Extract the (x, y) coordinate from the center of the cell holding the provided text.  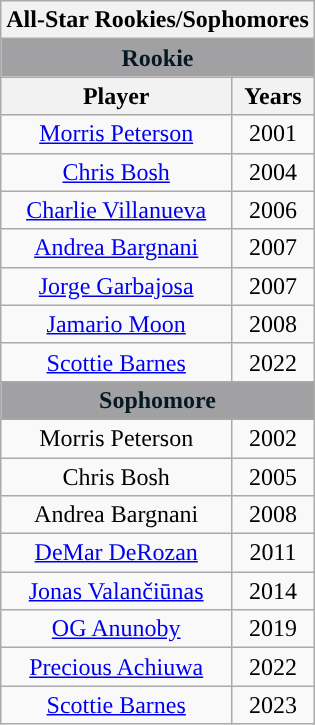
2004 (274, 172)
2023 (274, 705)
Jamario Moon (116, 324)
2006 (274, 210)
2005 (274, 477)
DeMar DeRozan (116, 553)
Jonas Valančiūnas (116, 591)
Precious Achiuwa (116, 667)
Charlie Villanueva (116, 210)
Player (116, 96)
Rookie (158, 58)
2014 (274, 591)
OG Anunoby (116, 629)
Sophomore (158, 400)
All-Star Rookies/Sophomores (158, 20)
2011 (274, 553)
2001 (274, 134)
2019 (274, 629)
Jorge Garbajosa (116, 286)
2002 (274, 438)
Years (274, 96)
